Extract the (X, Y) coordinate from the center of the cell holding the provided text.  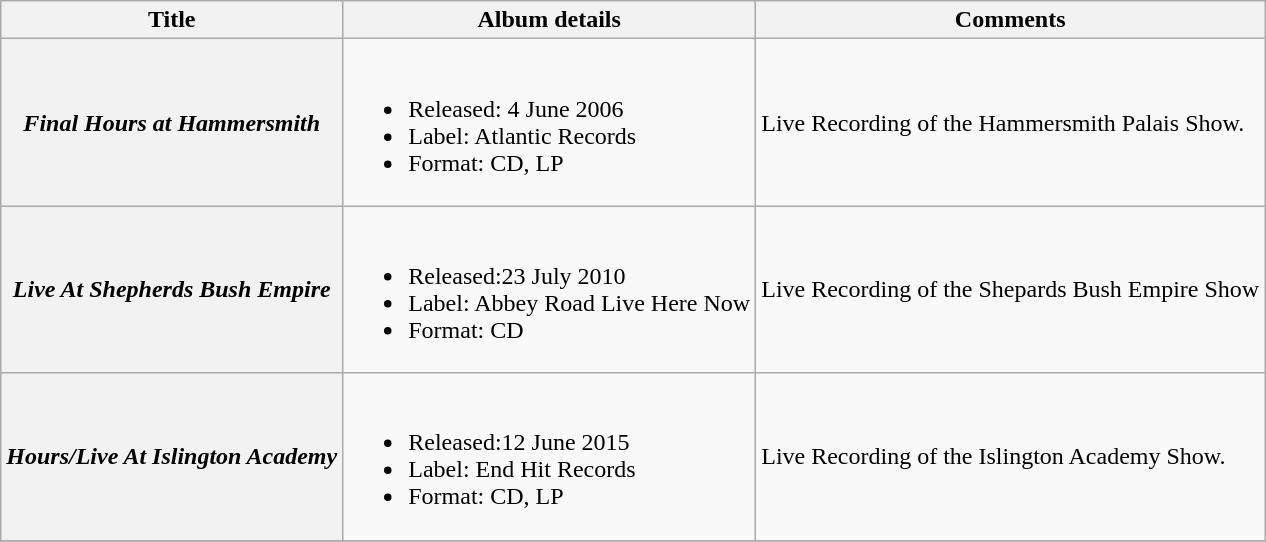
Album details (550, 20)
Live Recording of the Hammersmith Palais Show. (1010, 122)
Released:12 June 2015Label: End Hit RecordsFormat: CD, LP (550, 456)
Live At Shepherds Bush Empire (172, 290)
Comments (1010, 20)
Title (172, 20)
Released: 4 June 2006Label: Atlantic RecordsFormat: CD, LP (550, 122)
Released:23 July 2010Label: Abbey Road Live Here NowFormat: CD (550, 290)
Live Recording of the Islington Academy Show. (1010, 456)
Live Recording of the Shepards Bush Empire Show (1010, 290)
Hours/Live At Islington Academy (172, 456)
Final Hours at Hammersmith (172, 122)
